Capture the cell that displays the provided text and extract its [X, Y] central coordinate. 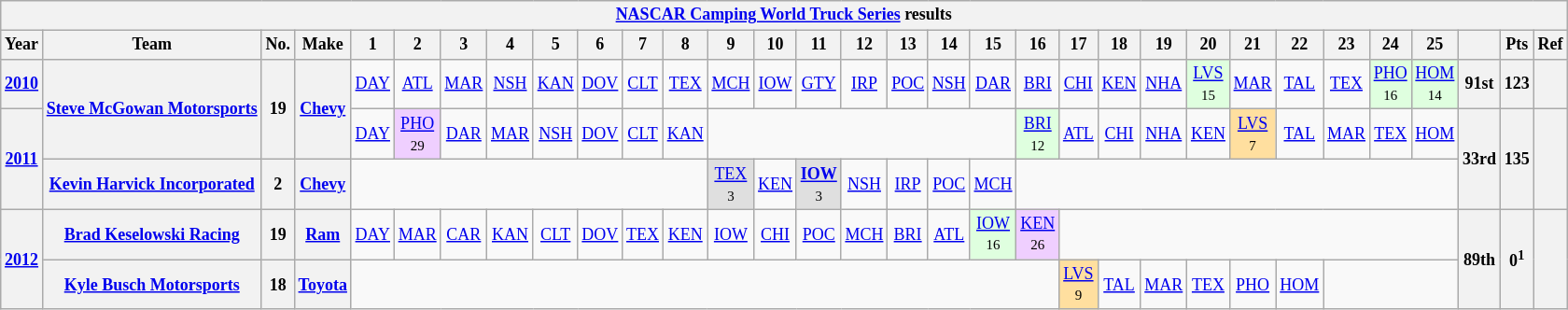
TEX3 [731, 184]
Team [151, 45]
25 [1435, 45]
CAR [464, 234]
8 [685, 45]
17 [1079, 45]
3 [464, 45]
No. [278, 45]
22 [1299, 45]
HOM14 [1435, 84]
Kyle Busch Motorsports [151, 285]
LVS7 [1253, 134]
5 [555, 45]
7 [643, 45]
15 [993, 45]
20 [1209, 45]
GTY [819, 84]
Make [323, 45]
13 [908, 45]
NASCAR Camping World Truck Series results [784, 15]
KEN26 [1038, 234]
16 [1038, 45]
PHO29 [417, 134]
24 [1391, 45]
123 [1517, 84]
IOW3 [819, 184]
Steve McGowan Motorsports [151, 108]
LVS15 [1209, 84]
PHO16 [1391, 84]
BRI12 [1038, 134]
89th [1480, 260]
1 [372, 45]
14 [948, 45]
Ram [323, 234]
Kevin Harvick Incorporated [151, 184]
9 [731, 45]
10 [776, 45]
2011 [22, 159]
IOW16 [993, 234]
2010 [22, 84]
PHO [1253, 285]
2012 [22, 260]
Ref [1550, 45]
Pts [1517, 45]
Toyota [323, 285]
LVS9 [1079, 285]
11 [819, 45]
Year [22, 45]
4 [511, 45]
01 [1517, 260]
23 [1347, 45]
91st [1480, 84]
135 [1517, 159]
12 [864, 45]
21 [1253, 45]
6 [600, 45]
33rd [1480, 159]
Brad Keselowski Racing [151, 234]
